Return the [x, y] coordinate for the center point of the cell that contains the specified text.  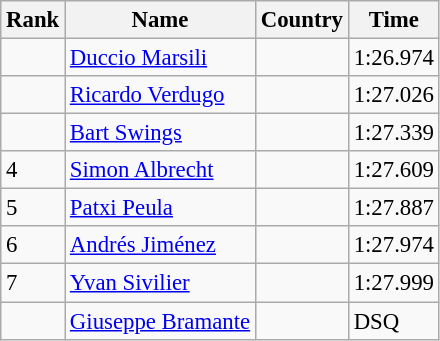
1:27.026 [394, 95]
Rank [33, 20]
5 [33, 208]
Duccio Marsili [160, 58]
1:27.609 [394, 170]
1:27.339 [394, 133]
Yvan Sivilier [160, 283]
Giuseppe Bramante [160, 321]
Time [394, 20]
Andrés Jiménez [160, 245]
Bart Swings [160, 133]
7 [33, 283]
6 [33, 245]
1:27.999 [394, 283]
1:27.887 [394, 208]
1:27.974 [394, 245]
Name [160, 20]
Country [302, 20]
Patxi Peula [160, 208]
4 [33, 170]
Simon Albrecht [160, 170]
DSQ [394, 321]
Ricardo Verdugo [160, 95]
1:26.974 [394, 58]
